From the cell containing the given text, extract its center point as (X, Y) coordinate. 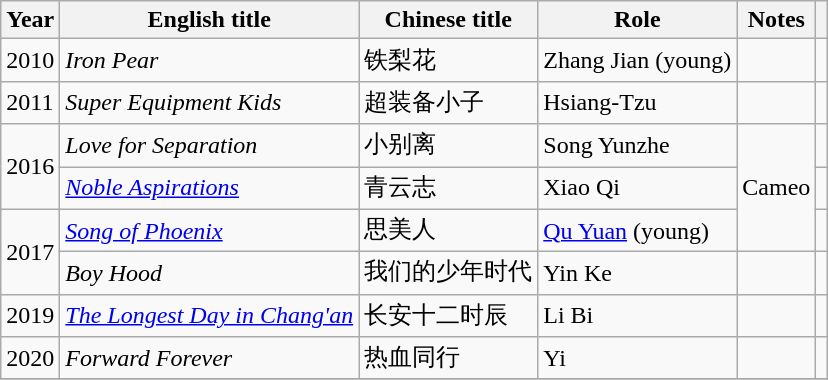
铁梨花 (448, 60)
Li Bi (638, 316)
青云志 (448, 188)
The Longest Day in Chang'an (210, 316)
Forward Forever (210, 358)
Super Equipment Kids (210, 102)
Boy Hood (210, 274)
思美人 (448, 230)
Role (638, 20)
2010 (30, 60)
Noble Aspirations (210, 188)
Xiao Qi (638, 188)
小别离 (448, 146)
Yi (638, 358)
English title (210, 20)
Yin Ke (638, 274)
Hsiang-Tzu (638, 102)
Chinese title (448, 20)
Year (30, 20)
我们的少年时代 (448, 274)
2016 (30, 166)
Iron Pear (210, 60)
Love for Separation (210, 146)
2019 (30, 316)
Notes (776, 20)
Song of Phoenix (210, 230)
超装备小子 (448, 102)
Zhang Jian (young) (638, 60)
热血同行 (448, 358)
Cameo (776, 188)
Qu Yuan (young) (638, 230)
2011 (30, 102)
2020 (30, 358)
2017 (30, 252)
Song Yunzhe (638, 146)
长安十二时辰 (448, 316)
